Output the [X, Y] coordinate of the center of the cell containing the given text.  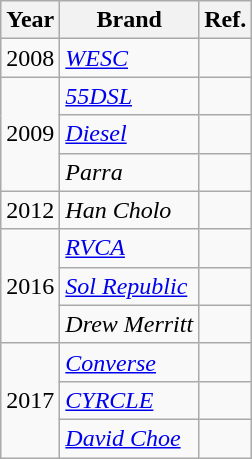
2016 [30, 286]
55DSL [130, 96]
Ref. [226, 20]
David Choe [130, 438]
WESC [130, 58]
Brand [130, 20]
RVCA [130, 248]
Converse [130, 362]
2009 [30, 134]
Han Cholo [130, 210]
Drew Merritt [130, 324]
Diesel [130, 134]
Year [30, 20]
2012 [30, 210]
Parra [130, 172]
2008 [30, 58]
Sol Republic [130, 286]
2017 [30, 400]
CYRCLE [130, 400]
